Determine the [X, Y] coordinate at the center of the cell enclosing the given text.  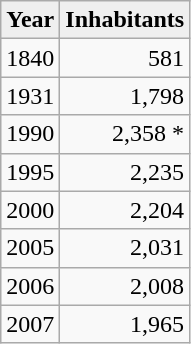
2,358 * [125, 134]
2005 [30, 248]
1840 [30, 58]
2000 [30, 210]
1990 [30, 134]
1,965 [125, 324]
2,204 [125, 210]
2007 [30, 324]
Inhabitants [125, 20]
1,798 [125, 96]
581 [125, 58]
2,031 [125, 248]
Year [30, 20]
2,008 [125, 286]
2,235 [125, 172]
1931 [30, 96]
1995 [30, 172]
2006 [30, 286]
